From the cell containing the given text, extract its center point as (x, y) coordinate. 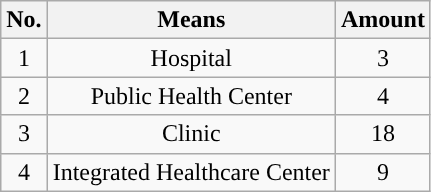
9 (382, 172)
18 (382, 134)
Hospital (191, 58)
Integrated Healthcare Center (191, 172)
Public Health Center (191, 96)
2 (24, 96)
Means (191, 20)
1 (24, 58)
Amount (382, 20)
No. (24, 20)
Clinic (191, 134)
